From the cell containing the given text, extract its center point as [X, Y] coordinate. 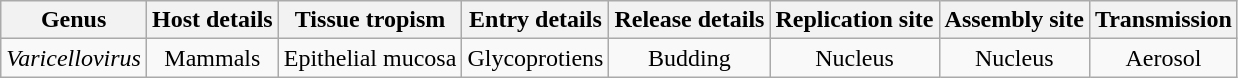
Tissue tropism [370, 20]
Glycoprotiens [536, 58]
Assembly site [1014, 20]
Replication site [854, 20]
Genus [74, 20]
Transmission [1163, 20]
Varicellovirus [74, 58]
Aerosol [1163, 58]
Epithelial mucosa [370, 58]
Release details [690, 20]
Mammals [212, 58]
Entry details [536, 20]
Host details [212, 20]
Budding [690, 58]
